Return the (X, Y) coordinate for the center point of the cell that contains the specified text.  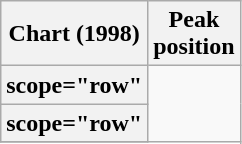
Chart (1998) (74, 34)
Peakposition (194, 34)
